Search for the cell housing the specified text and yield its [x, y] center coordinate. 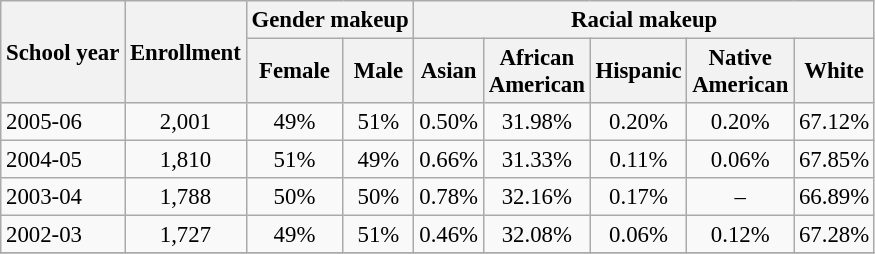
32.08% [536, 235]
1,810 [186, 160]
White [834, 72]
Asian [448, 72]
67.12% [834, 122]
2004-05 [63, 160]
1,788 [186, 197]
0.11% [638, 160]
Male [378, 72]
Gender makeup [330, 20]
2005-06 [63, 122]
0.46% [448, 235]
1,727 [186, 235]
Enrollment [186, 52]
School year [63, 52]
0.17% [638, 197]
2,001 [186, 122]
Native American [740, 72]
31.98% [536, 122]
66.89% [834, 197]
67.28% [834, 235]
2003-04 [63, 197]
0.66% [448, 160]
Female [294, 72]
2002-03 [63, 235]
0.50% [448, 122]
0.12% [740, 235]
32.16% [536, 197]
31.33% [536, 160]
Racial makeup [644, 20]
African American [536, 72]
67.85% [834, 160]
Hispanic [638, 72]
0.78% [448, 197]
– [740, 197]
